Pinpoint the cell where the given text exists, returning its (x, y) midpoint coordinate. 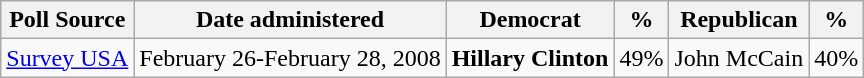
John McCain (739, 58)
Survey USA (68, 58)
Poll Source (68, 20)
February 26-February 28, 2008 (290, 58)
49% (642, 58)
Date administered (290, 20)
Republican (739, 20)
Democrat (530, 20)
40% (836, 58)
Hillary Clinton (530, 58)
